Extract the [x, y] coordinate from the center of the cell holding the provided text.  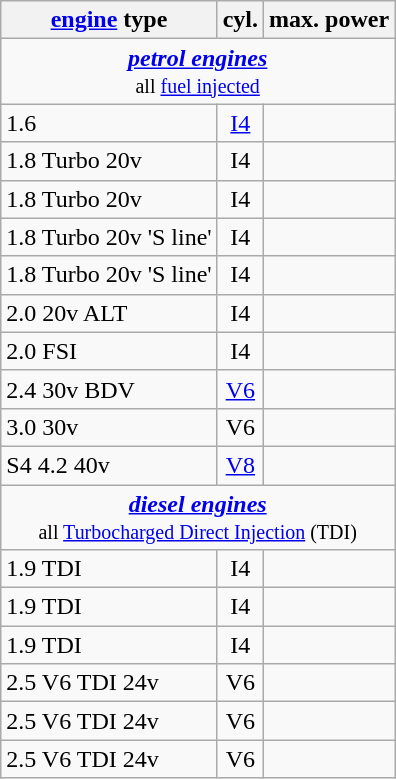
2.0 FSI [109, 351]
2.0 20v ALT [109, 313]
cyl. [240, 20]
petrol enginesall fuel injected [198, 72]
engine type [109, 20]
1.6 [109, 123]
V8 [240, 465]
max. power [330, 20]
3.0 30v [109, 427]
S4 4.2 40v [109, 465]
2.4 30v BDV [109, 389]
diesel enginesall Turbocharged Direct Injection (TDI) [198, 516]
